Return (X, Y) of the center of cell containing provided text 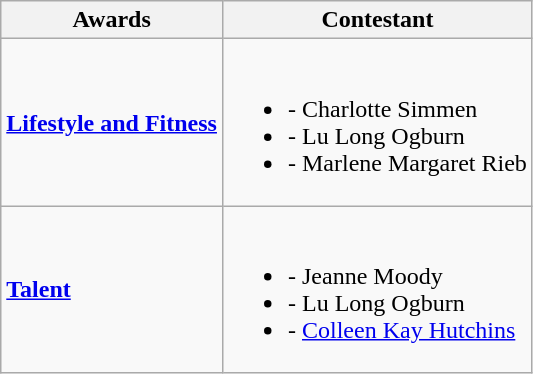
Talent (112, 290)
- Charlotte Simmen - Lu Long Ogburn - Marlene Margaret Rieb (377, 122)
Awards (112, 20)
- Jeanne Moody - Lu Long Ogburn - Colleen Kay Hutchins (377, 290)
Contestant (377, 20)
Lifestyle and Fitness (112, 122)
